Identify which cell holds the provided text, then report its [x, y] central coordinate. 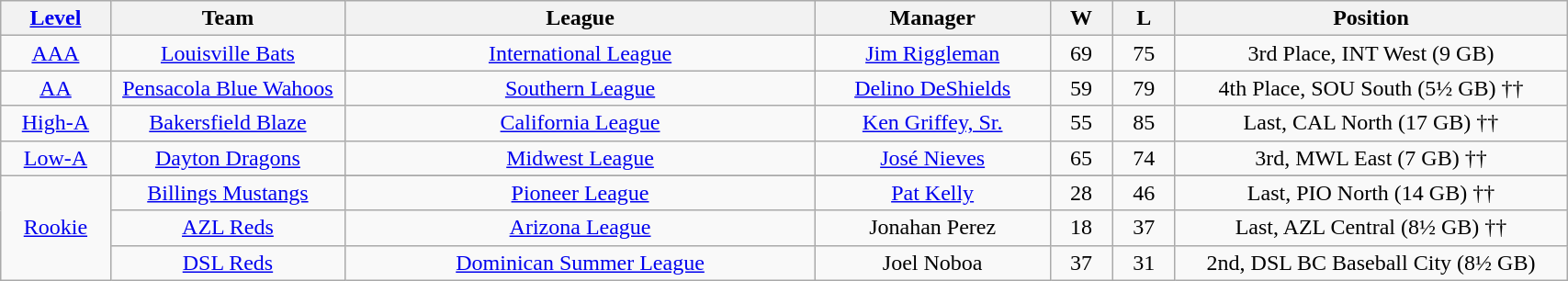
55 [1081, 123]
Last, PIO North (14 GB) †† [1371, 193]
AZL Reds [228, 228]
28 [1081, 193]
74 [1144, 158]
Pat Kelly [932, 193]
California League [581, 123]
DSL Reds [228, 263]
Bakersfield Blaze [228, 123]
2nd, DSL BC Baseball City (8½ GB) [1371, 263]
Billings Mustangs [228, 193]
31 [1144, 263]
75 [1144, 53]
Team [228, 18]
Dayton Dragons [228, 158]
L [1144, 18]
69 [1081, 53]
Pioneer League [581, 193]
46 [1144, 193]
65 [1081, 158]
Joel Noboa [932, 263]
Ken Griffey, Sr. [932, 123]
AA [55, 88]
3rd Place, INT West (9 GB) [1371, 53]
Last, AZL Central (8½ GB) †† [1371, 228]
4th Place, SOU South (5½ GB) †† [1371, 88]
Midwest League [581, 158]
Level [55, 18]
Pensacola Blue Wahoos [228, 88]
Manager [932, 18]
Position [1371, 18]
Low-A [55, 158]
Louisville Bats [228, 53]
Southern League [581, 88]
Jonahan Perez [932, 228]
Jim Riggleman [932, 53]
Dominican Summer League [581, 263]
Last, CAL North (17 GB) †† [1371, 123]
85 [1144, 123]
AAA [55, 53]
59 [1081, 88]
Delino DeShields [932, 88]
18 [1081, 228]
W [1081, 18]
High-A [55, 123]
Rookie [55, 228]
José Nieves [932, 158]
International League [581, 53]
League [581, 18]
Arizona League [581, 228]
79 [1144, 88]
3rd, MWL East (7 GB) †† [1371, 158]
